Extract the (X, Y) coordinate from the center of the cell holding the provided text.  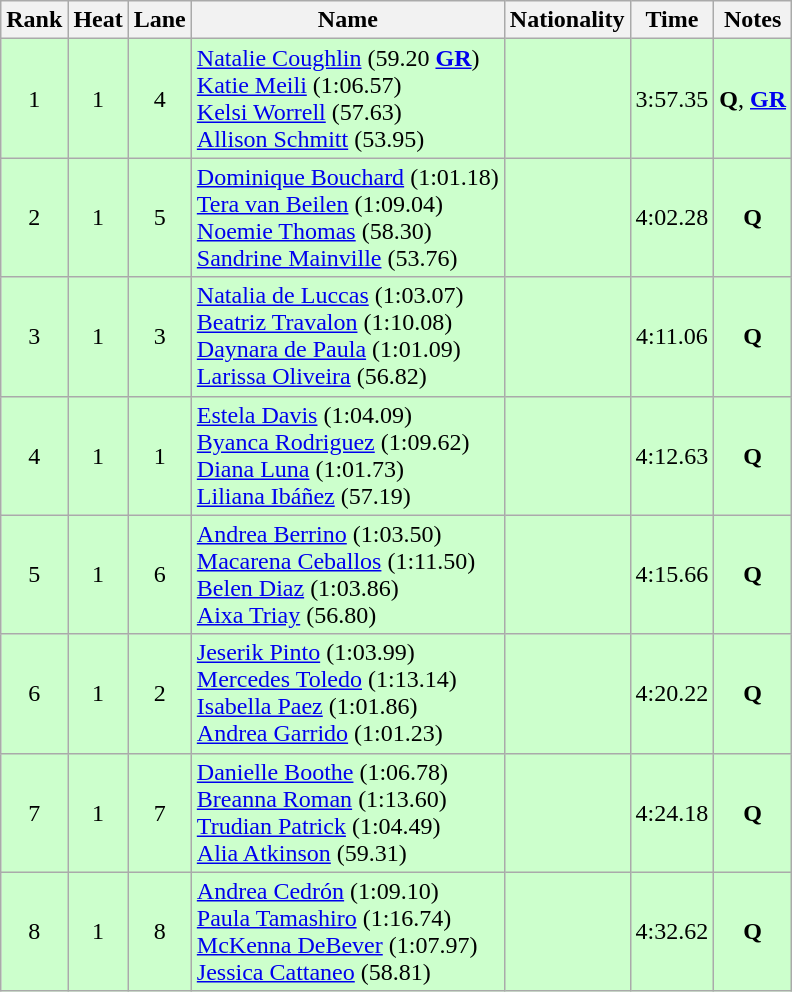
4:11.06 (672, 336)
4:24.18 (672, 812)
Name (348, 20)
Rank (34, 20)
Natalia de Luccas (1:03.07)Beatriz Travalon (1:10.08)Daynara de Paula (1:01.09)Larissa Oliveira (56.82) (348, 336)
3:57.35 (672, 98)
Danielle Boothe (1:06.78)Breanna Roman (1:13.60)Trudian Patrick (1:04.49)Alia Atkinson (59.31) (348, 812)
Heat (98, 20)
Q, GR (753, 98)
4:15.66 (672, 574)
4:02.28 (672, 218)
4:20.22 (672, 694)
Andrea Berrino (1:03.50)Macarena Ceballos (1:11.50)Belen Diaz (1:03.86)Aixa Triay (56.80) (348, 574)
Notes (753, 20)
Jeserik Pinto (1:03.99)Mercedes Toledo (1:13.14)Isabella Paez (1:01.86)Andrea Garrido (1:01.23) (348, 694)
4:12.63 (672, 456)
Nationality (567, 20)
Estela Davis (1:04.09)Byanca Rodriguez (1:09.62)Diana Luna (1:01.73)Liliana Ibáñez (57.19) (348, 456)
Natalie Coughlin (59.20 GR)Katie Meili (1:06.57)Kelsi Worrell (57.63)Allison Schmitt (53.95) (348, 98)
Dominique Bouchard (1:01.18)Tera van Beilen (1:09.04)Noemie Thomas (58.30)Sandrine Mainville (53.76) (348, 218)
Time (672, 20)
4:32.62 (672, 932)
Lane (160, 20)
Andrea Cedrón (1:09.10)Paula Tamashiro (1:16.74)McKenna DeBever (1:07.97)Jessica Cattaneo (58.81) (348, 932)
